Return (x, y) of the center of cell containing provided text 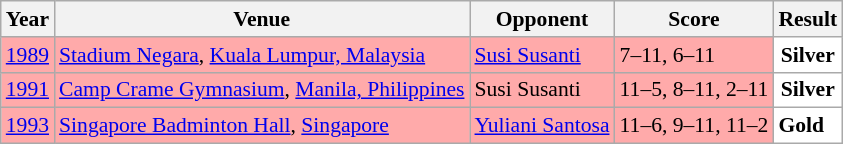
1989 (28, 55)
7–11, 6–11 (694, 55)
Stadium Negara, Kuala Lumpur, Malaysia (262, 55)
Opponent (542, 19)
11–5, 8–11, 2–11 (694, 90)
Score (694, 19)
Year (28, 19)
Venue (262, 19)
Result (808, 19)
Singapore Badminton Hall, Singapore (262, 126)
1993 (28, 126)
Camp Crame Gymnasium, Manila, Philippines (262, 90)
Yuliani Santosa (542, 126)
1991 (28, 90)
Gold (808, 126)
11–6, 9–11, 11–2 (694, 126)
